Capture the cell that displays the provided text and extract its (X, Y) central coordinate. 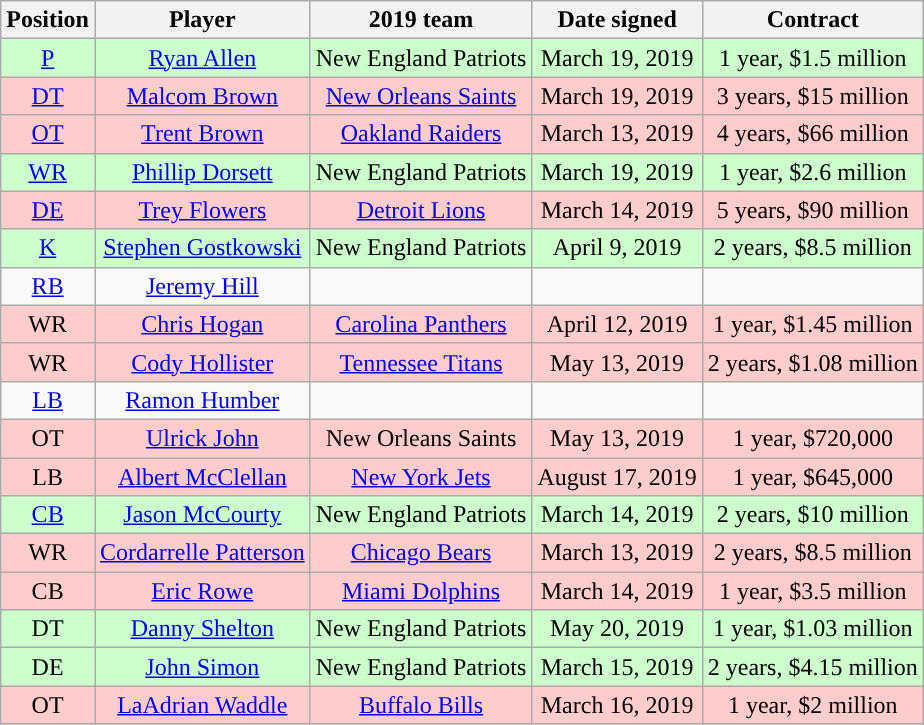
Trent Brown (202, 134)
March 15, 2019 (617, 667)
April 12, 2019 (617, 324)
P (48, 58)
1 year, $645,000 (812, 477)
Ryan Allen (202, 58)
Stephen Gostkowski (202, 248)
1 year, $1.03 million (812, 629)
LaAdrian Waddle (202, 705)
Carolina Panthers (421, 324)
Ramon Humber (202, 400)
May 20, 2019 (617, 629)
Albert McClellan (202, 477)
1 year, $1.5 million (812, 58)
August 17, 2019 (617, 477)
New York Jets (421, 477)
Eric Rowe (202, 591)
March 16, 2019 (617, 705)
Trey Flowers (202, 210)
Phillip Dorsett (202, 172)
Cordarrelle Patterson (202, 553)
2 years, $10 million (812, 515)
Buffalo Bills (421, 705)
Chicago Bears (421, 553)
5 years, $90 million (812, 210)
Position (48, 20)
Ulrick John (202, 438)
Malcom Brown (202, 96)
John Simon (202, 667)
Miami Dolphins (421, 591)
2019 team (421, 20)
1 year, $2 million (812, 705)
1 year, $1.45 million (812, 324)
Oakland Raiders (421, 134)
Jeremy Hill (202, 286)
Jason McCourty (202, 515)
Date signed (617, 20)
Cody Hollister (202, 362)
4 years, $66 million (812, 134)
Player (202, 20)
1 year, $2.6 million (812, 172)
1 year, $3.5 million (812, 591)
K (48, 248)
3 years, $15 million (812, 96)
RB (48, 286)
Danny Shelton (202, 629)
2 years, $1.08 million (812, 362)
1 year, $720,000 (812, 438)
Tennessee Titans (421, 362)
April 9, 2019 (617, 248)
2 years, $4.15 million (812, 667)
Contract (812, 20)
Chris Hogan (202, 324)
Detroit Lions (421, 210)
